Extract the (X, Y) coordinate from the center of the cell holding the provided text.  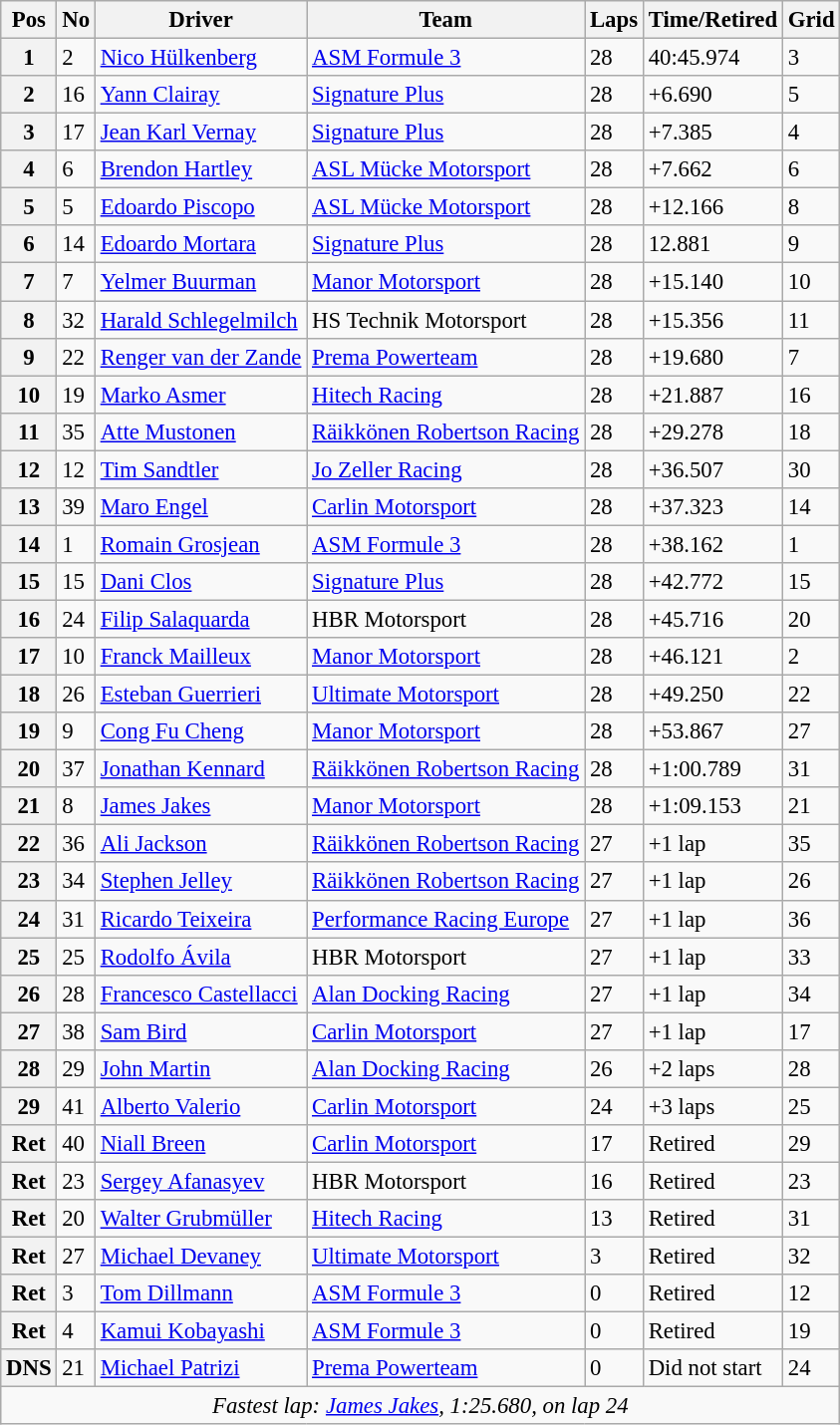
Stephen Jelley (200, 882)
+7.385 (712, 133)
+46.121 (712, 657)
Driver (200, 20)
Fastest lap: James Jakes, 1:25.680, on lap 24 (420, 1406)
Sam Bird (200, 1031)
+37.323 (712, 507)
+12.166 (712, 207)
+15.356 (712, 320)
+15.140 (712, 282)
Renger van der Zande (200, 357)
Jean Karl Vernay (200, 133)
No (76, 20)
Team (446, 20)
40:45.974 (712, 58)
Dani Clos (200, 582)
Jonathan Kennard (200, 769)
+3 laps (712, 1106)
40 (76, 1144)
37 (76, 769)
Kamui Kobayashi (200, 1331)
Yelmer Buurman (200, 282)
+49.250 (712, 695)
Performance Racing Europe (446, 919)
+7.662 (712, 169)
Tom Dillmann (200, 1293)
+36.507 (712, 469)
+29.278 (712, 431)
33 (811, 957)
41 (76, 1106)
Nico Hülkenberg (200, 58)
Niall Breen (200, 1144)
Did not start (712, 1368)
Ricardo Teixeira (200, 919)
Sergey Afanasyev (200, 1181)
+38.162 (712, 544)
Walter Grubmüller (200, 1219)
Harald Schlegelmilch (200, 320)
Franck Mailleux (200, 657)
HS Technik Motorsport (446, 320)
+2 laps (712, 1069)
Pos (29, 20)
Brendon Hartley (200, 169)
Rodolfo Ávila (200, 957)
Jo Zeller Racing (446, 469)
+19.680 (712, 357)
Edoardo Piscopo (200, 207)
DNS (29, 1368)
Francesco Castellacci (200, 994)
+1:00.789 (712, 769)
Michael Patrizi (200, 1368)
+53.867 (712, 731)
Maro Engel (200, 507)
John Martin (200, 1069)
+1:09.153 (712, 806)
Laps (614, 20)
Atte Mustonen (200, 431)
Esteban Guerrieri (200, 695)
Edoardo Mortara (200, 244)
+42.772 (712, 582)
James Jakes (200, 806)
39 (76, 507)
+21.887 (712, 395)
30 (811, 469)
Time/Retired (712, 20)
Marko Asmer (200, 395)
Romain Grosjean (200, 544)
+6.690 (712, 95)
Alberto Valerio (200, 1106)
Ali Jackson (200, 844)
+45.716 (712, 619)
38 (76, 1031)
12.881 (712, 244)
Michael Devaney (200, 1257)
Yann Clairay (200, 95)
Filip Salaquarda (200, 619)
Grid (811, 20)
Cong Fu Cheng (200, 731)
Tim Sandtler (200, 469)
